Search for the cell housing the specified text and yield its (x, y) center coordinate. 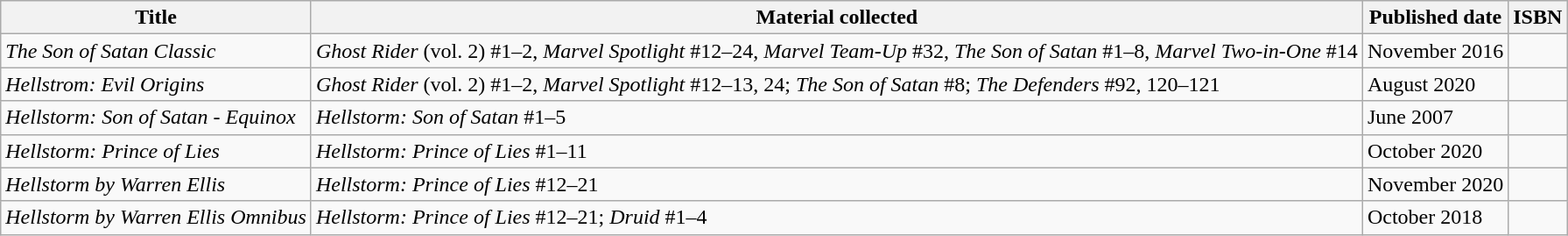
Hellstrom: Evil Origins (156, 84)
Ghost Rider (vol. 2) #1–2, Marvel Spotlight #12–13, 24; The Son of Satan #8; The Defenders #92, 120–121 (837, 84)
October 2020 (1435, 151)
Hellstorm: Son of Satan #1–5 (837, 118)
Ghost Rider (vol. 2) #1–2, Marvel Spotlight #12–24, Marvel Team-Up #32, The Son of Satan #1–8, Marvel Two-in-One #14 (837, 51)
Hellstorm: Prince of Lies #12–21 (837, 184)
The Son of Satan Classic (156, 51)
Hellstorm by Warren Ellis Omnibus (156, 218)
August 2020 (1435, 84)
Hellstorm: Son of Satan - Equinox (156, 118)
Published date (1435, 18)
Hellstorm: Prince of Lies #12–21; Druid #1–4 (837, 218)
Hellstorm: Prince of Lies (156, 151)
Hellstorm: Prince of Lies #1–11 (837, 151)
October 2018 (1435, 218)
Title (156, 18)
June 2007 (1435, 118)
November 2016 (1435, 51)
November 2020 (1435, 184)
Material collected (837, 18)
Hellstorm by Warren Ellis (156, 184)
ISBN (1537, 18)
